Find where the given text appears and provide that cell's center as [x, y] coordinate. 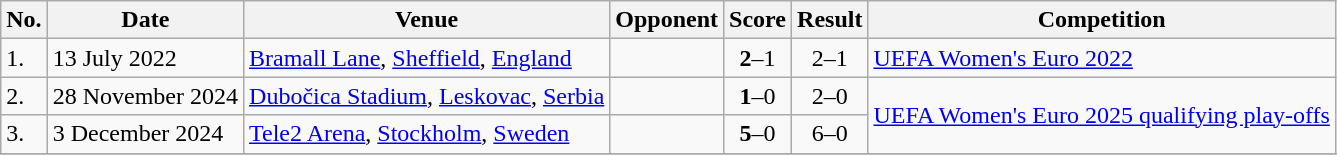
Dubočica Stadium, Leskovac, Serbia [427, 96]
UEFA Women's Euro 2025 qualifying play-offs [1102, 115]
Bramall Lane, Sheffield, England [427, 58]
Venue [427, 20]
3. [24, 134]
3 December 2024 [145, 134]
Tele2 Arena, Stockholm, Sweden [427, 134]
1–0 [758, 96]
Competition [1102, 20]
Result [830, 20]
2. [24, 96]
No. [24, 20]
1. [24, 58]
Date [145, 20]
6–0 [830, 134]
2–0 [830, 96]
Score [758, 20]
5–0 [758, 134]
Opponent [667, 20]
28 November 2024 [145, 96]
13 July 2022 [145, 58]
UEFA Women's Euro 2022 [1102, 58]
